Scan for the cell matching the given text and deliver its (X, Y) coordinate at center. 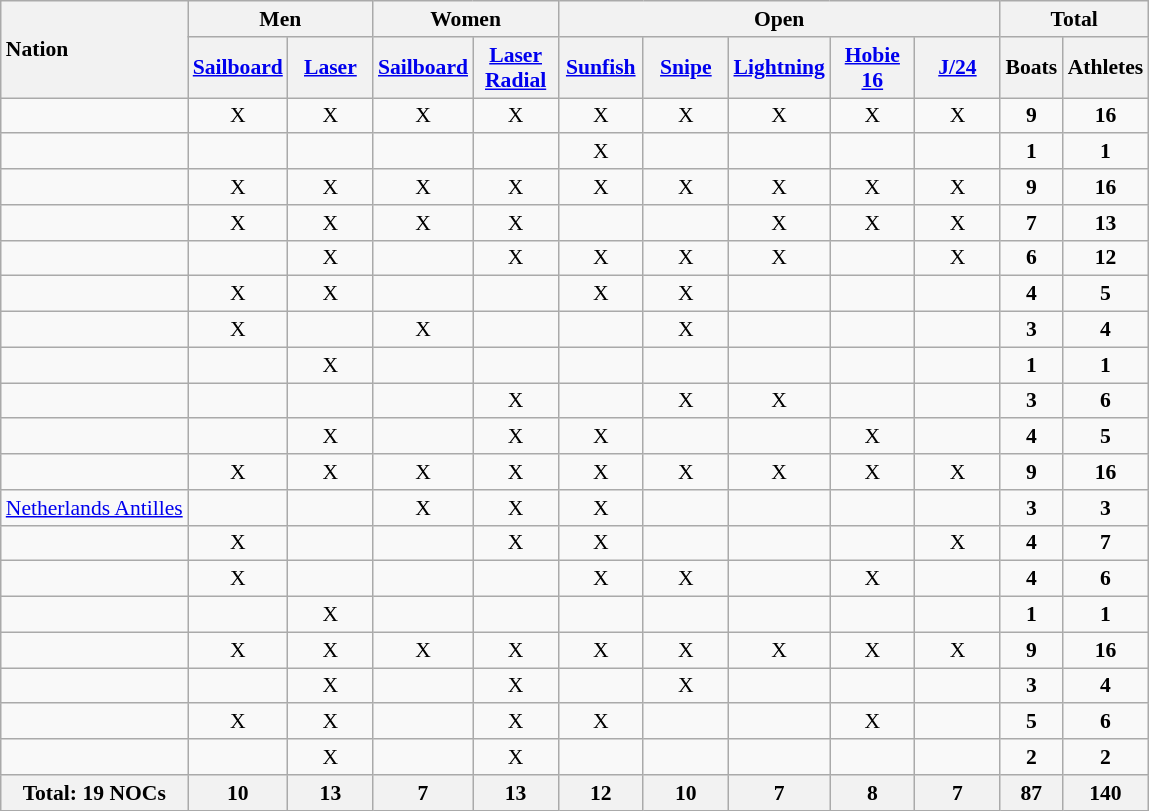
Lightning (778, 68)
Hobie 16 (872, 68)
Sunfish (600, 68)
Women (466, 19)
Laser (330, 68)
Boats (1032, 68)
140 (1106, 793)
Total (1074, 19)
Open (779, 19)
Netherlands Antilles (94, 508)
Athletes (1106, 68)
Snipe (686, 68)
Nation (94, 50)
Total: 19 NOCs (94, 793)
Laser Radial (516, 68)
Men (280, 19)
J/24 (958, 68)
8 (872, 793)
87 (1032, 793)
